Provide the (x, y) coordinate of the cell's center where the given text is located.  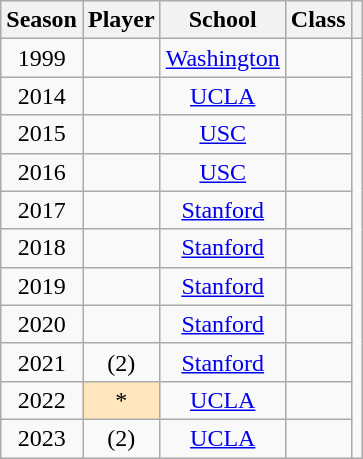
School (222, 20)
2018 (42, 248)
2019 (42, 286)
1999 (42, 58)
2021 (42, 362)
Washington (222, 58)
2022 (42, 400)
Season (42, 20)
2016 (42, 172)
2015 (42, 134)
2017 (42, 210)
* (121, 400)
Player (121, 20)
2014 (42, 96)
Class (318, 20)
2020 (42, 324)
2023 (42, 438)
